Find where the given text appears and provide that cell's center as (x, y) coordinate. 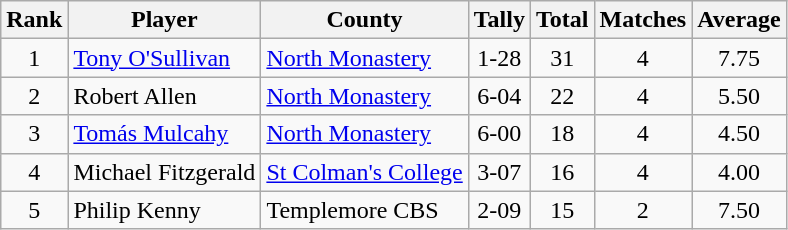
3-07 (499, 172)
Templemore CBS (364, 210)
5.50 (740, 96)
Michael Fitzgerald (164, 172)
3 (34, 134)
Total (562, 20)
18 (562, 134)
6-00 (499, 134)
7.75 (740, 58)
4.50 (740, 134)
16 (562, 172)
Matches (643, 20)
County (364, 20)
St Colman's College (364, 172)
Tomás Mulcahy (164, 134)
22 (562, 96)
Player (164, 20)
4.00 (740, 172)
Rank (34, 20)
2-09 (499, 210)
6-04 (499, 96)
Average (740, 20)
15 (562, 210)
1 (34, 58)
5 (34, 210)
Tally (499, 20)
7.50 (740, 210)
Philip Kenny (164, 210)
Tony O'Sullivan (164, 58)
1-28 (499, 58)
Robert Allen (164, 96)
31 (562, 58)
